Provide the [x, y] coordinate of the cell's center where the given text is located.  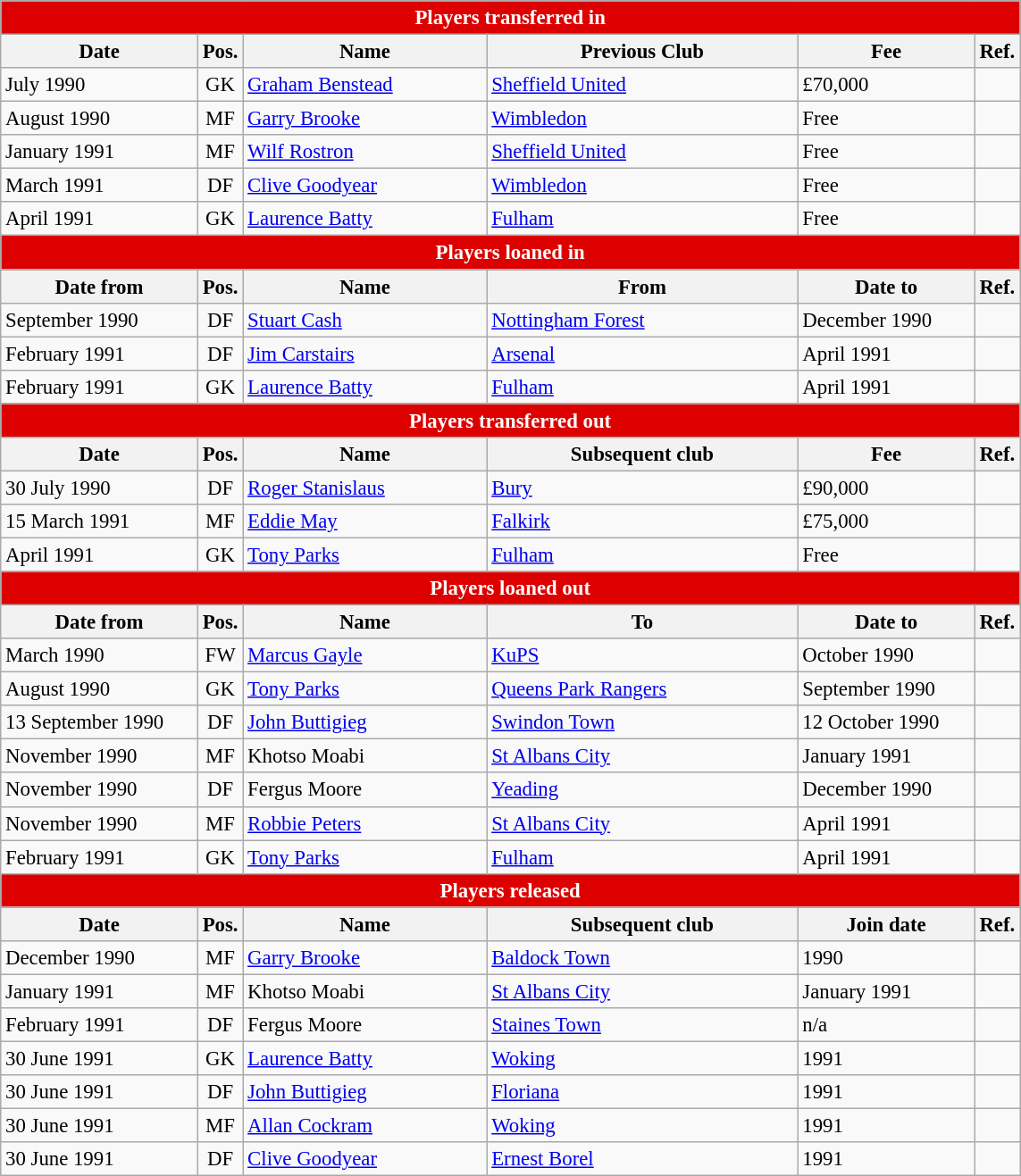
Ernest Borel [642, 1159]
Stuart Cash [364, 320]
FW [220, 655]
Roger Stanislaus [364, 488]
15 March 1991 [100, 521]
October 1990 [886, 655]
Staines Town [642, 1025]
Falkirk [642, 521]
Players loaned out [511, 588]
From [642, 287]
Players transferred in [511, 18]
Bury [642, 488]
30 July 1990 [100, 488]
Marcus Gayle [364, 655]
Arsenal [642, 354]
March 1991 [100, 186]
£75,000 [886, 521]
Queens Park Rangers [642, 689]
Players transferred out [511, 421]
Swindon Town [642, 722]
To [642, 622]
KuPS [642, 655]
July 1990 [100, 85]
Eddie May [364, 521]
Nottingham Forest [642, 320]
Baldock Town [642, 958]
Previous Club [642, 52]
Players loaned in [511, 253]
n/a [886, 1025]
Players released [511, 890]
£70,000 [886, 85]
Graham Benstead [364, 85]
Wilf Rostron [364, 152]
1990 [886, 958]
Robbie Peters [364, 823]
13 September 1990 [100, 722]
£90,000 [886, 488]
Jim Carstairs [364, 354]
March 1990 [100, 655]
Allan Cockram [364, 1126]
Join date [886, 924]
12 October 1990 [886, 722]
Yeading [642, 790]
Floriana [642, 1092]
